Identify which cell holds the provided text, then report its (x, y) central coordinate. 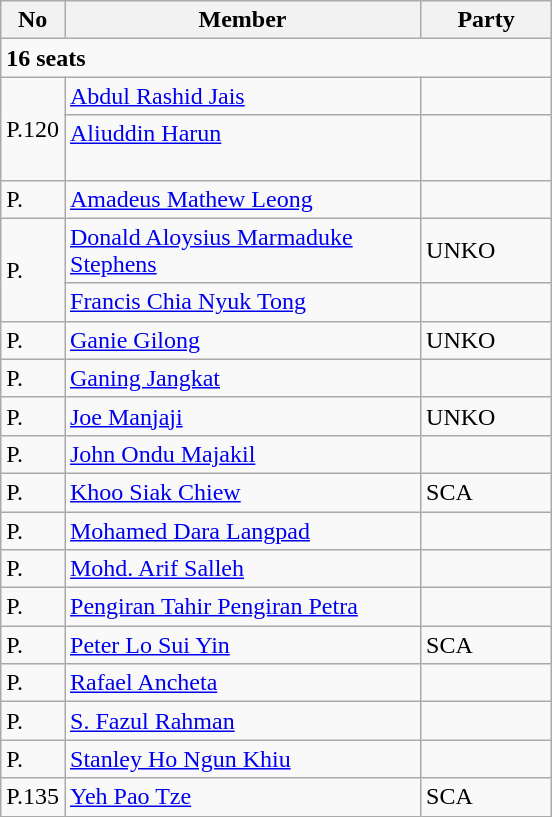
Mohamed Dara Langpad (242, 531)
Amadeus Mathew Leong (242, 199)
Joe Manjaji (242, 416)
Donald Aloysius Marmaduke Stephens (242, 250)
S. Fazul Rahman (242, 721)
No (33, 20)
16 seats (276, 58)
Ganie Gilong (242, 340)
Abdul Rashid Jais (242, 96)
John Ondu Majakil (242, 454)
Party (486, 20)
Member (242, 20)
Peter Lo Sui Yin (242, 645)
Francis Chia Nyuk Tong (242, 302)
Khoo Siak Chiew (242, 492)
Aliuddin Harun (242, 148)
P.135 (33, 797)
Rafael Ancheta (242, 683)
P.120 (33, 128)
Ganing Jangkat (242, 378)
Mohd. Arif Salleh (242, 569)
Yeh Pao Tze (242, 797)
Stanley Ho Ngun Khiu (242, 759)
Pengiran Tahir Pengiran Petra (242, 607)
